From the cell containing the given text, extract its center point as [x, y] coordinate. 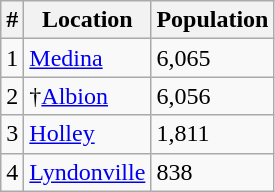
Holley [88, 134]
Location [88, 20]
# [12, 20]
2 [12, 96]
1 [12, 58]
4 [12, 172]
1,811 [212, 134]
†Albion [88, 96]
3 [12, 134]
Population [212, 20]
Medina [88, 58]
6,065 [212, 58]
838 [212, 172]
Lyndonville [88, 172]
6,056 [212, 96]
